Extract the (x, y) coordinate from the center of the cell holding the provided text.  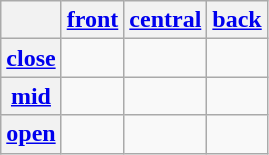
close (31, 58)
mid (31, 96)
open (31, 134)
front (92, 20)
central (166, 20)
back (237, 20)
